Search for the cell housing the specified text and yield its (x, y) center coordinate. 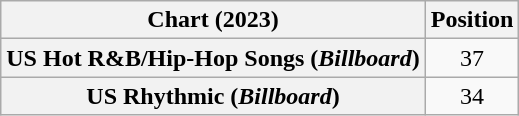
34 (472, 96)
Position (472, 20)
US Hot R&B/Hip-Hop Songs (Billboard) (213, 58)
Chart (2023) (213, 20)
US Rhythmic (Billboard) (213, 96)
37 (472, 58)
